For the text-containing cell, return its midpoint in [x, y] coordinate format. 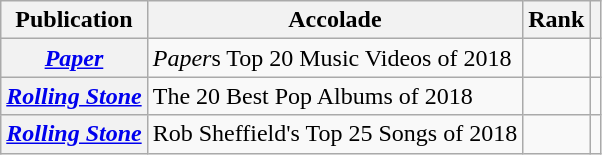
Rank [556, 20]
Rob Sheffield's Top 25 Songs of 2018 [335, 134]
The 20 Best Pop Albums of 2018 [335, 96]
Papers Top 20 Music Videos of 2018 [335, 58]
Publication [74, 20]
Accolade [335, 20]
Paper [74, 58]
